Identify which cell holds the provided text, then report its [x, y] central coordinate. 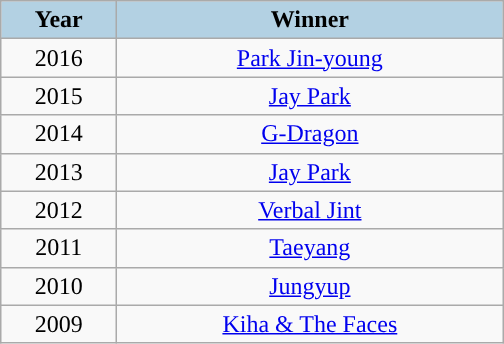
2010 [59, 286]
2011 [59, 248]
Kiha & The Faces [310, 324]
2009 [59, 324]
Winner [310, 20]
G-Dragon [310, 134]
Verbal Jint [310, 210]
Year [59, 20]
2012 [59, 210]
Park Jin-young [310, 58]
2015 [59, 96]
2016 [59, 58]
Jungyup [310, 286]
2014 [59, 134]
2013 [59, 172]
Taeyang [310, 248]
